Return the [X, Y] coordinate for the center point of the cell that contains the specified text.  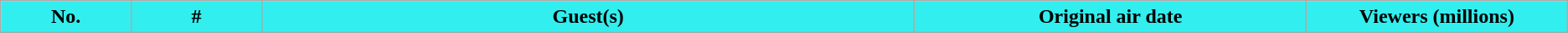
Viewers (millions) [1436, 17]
# [197, 17]
Original air date [1111, 17]
Guest(s) [588, 17]
No. [66, 17]
